Identify which cell holds the provided text, then report its [X, Y] central coordinate. 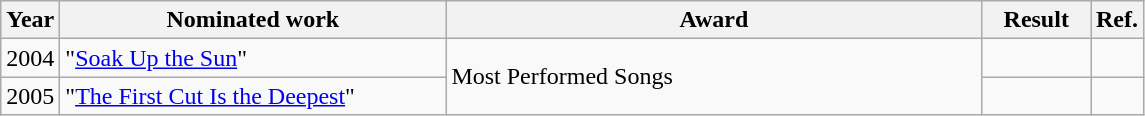
Year [30, 20]
Nominated work [253, 20]
Result [1036, 20]
2004 [30, 58]
Ref. [1116, 20]
"Soak Up the Sun" [253, 58]
"The First Cut Is the Deepest" [253, 96]
Award [714, 20]
Most Performed Songs [714, 77]
2005 [30, 96]
